Determine the [x, y] coordinate at the center of the cell enclosing the given text.  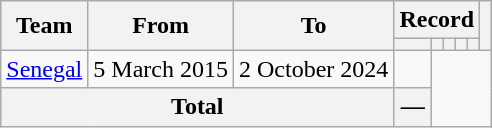
To [314, 26]
Senegal [44, 69]
Total [198, 107]
2 October 2024 [314, 69]
From [161, 26]
5 March 2015 [161, 69]
— [413, 107]
Record [437, 20]
Team [44, 26]
